Determine the (x, y) coordinate at the center of the cell enclosing the given text.  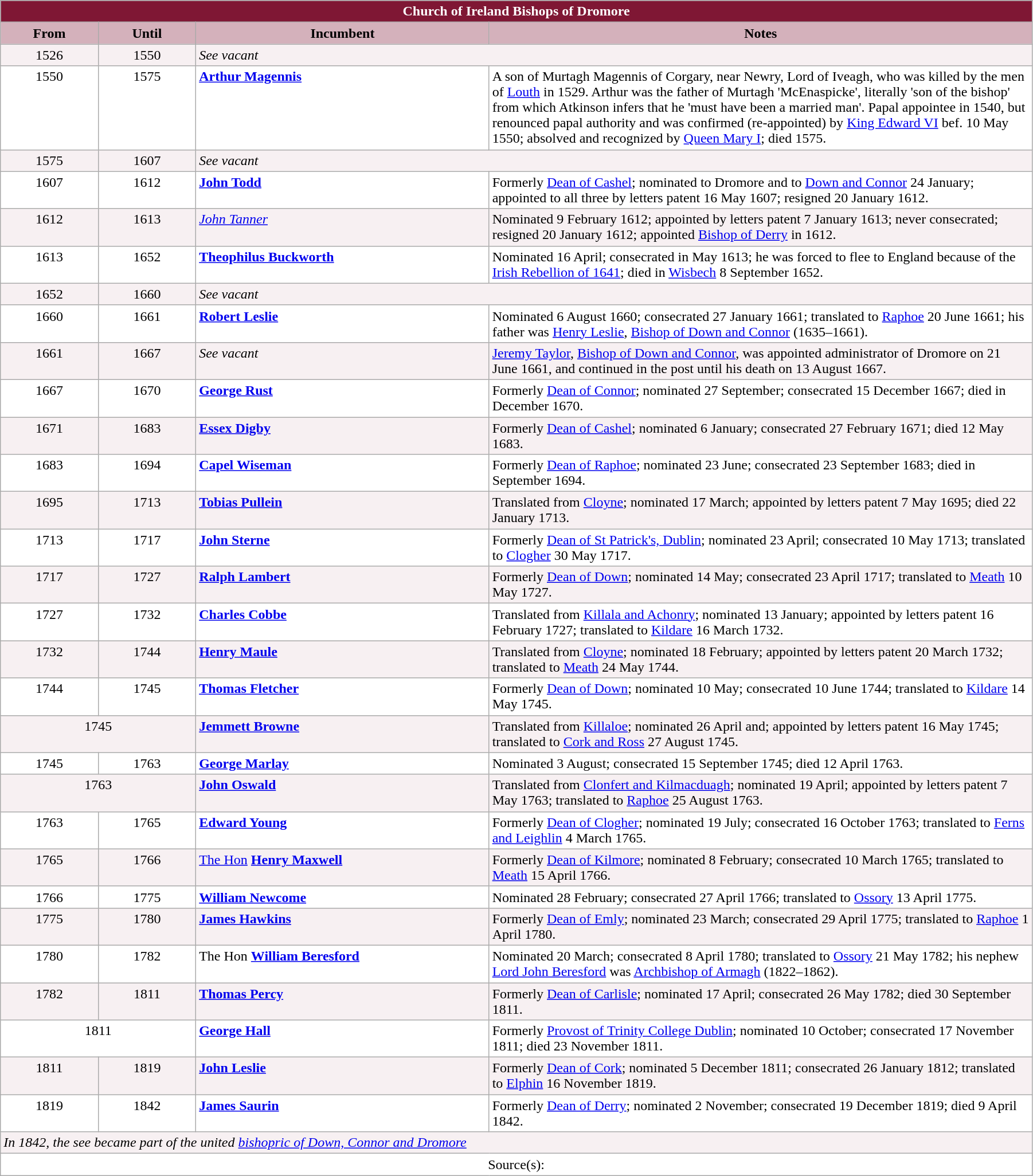
Ralph Lambert (343, 585)
1842 (147, 1113)
Formerly Dean of Kilmore; nominated 8 February; consecrated 10 March 1765; translated to Meath 15 April 1766. (760, 868)
Nominated 20 March; consecrated 8 April 1780; translated to Ossory 21 May 1782; his nephew Lord John Beresford was Archbishop of Armagh (1822–1862). (760, 964)
Formerly Dean of Raphoe; nominated 23 June; consecrated 23 September 1683; died in September 1694. (760, 473)
Nominated 3 August; consecrated 15 September 1745; died 12 April 1763. (760, 763)
Jemmett Browne (343, 734)
Charles Cobbe (343, 622)
Formerly Dean of Clogher; nominated 19 July; consecrated 16 October 1763; translated to Ferns and Leighlin 4 March 1765. (760, 830)
Formerly Dean of Down; nominated 14 May; consecrated 23 April 1717; translated to Meath 10 May 1727. (760, 585)
Formerly Dean of St Patrick's, Dublin; nominated 23 April; consecrated 10 May 1713; translated to Clogher 30 May 1717. (760, 548)
Notes (760, 33)
Formerly Dean of Emly; nominated 23 March; consecrated 29 April 1775; translated to Raphoe 1 April 1780. (760, 926)
Until (147, 33)
John Todd (343, 190)
Capel Wiseman (343, 473)
Formerly Dean of Carlisle; nominated 17 April; consecrated 26 May 1782; died 30 September 1811. (760, 1001)
Translated from Clonfert and Kilmacduagh; nominated 19 April; appointed by letters patent 7 May 1763; translated to Raphoe 25 August 1763. (760, 793)
James Saurin (343, 1113)
Source(s): (516, 1165)
In 1842, the see became part of the united bishopric of Down, Connor and Dromore (516, 1143)
The Hon Henry Maxwell (343, 868)
Nominated 28 February; consecrated 27 April 1766; translated to Ossory 13 April 1775. (760, 897)
Church of Ireland Bishops of Dromore (516, 11)
George Marlay (343, 763)
Edward Young (343, 830)
1671 (49, 436)
Formerly Provost of Trinity College Dublin; nominated 10 October; consecrated 17 November 1811; died 23 November 1811. (760, 1038)
Thomas Fletcher (343, 697)
Translated from Cloyne; nominated 18 February; appointed by letters patent 20 March 1732; translated to Meath 24 May 1744. (760, 659)
Incumbent (343, 33)
Translated from Cloyne; nominated 17 March; appointed by letters patent 7 May 1695; died 22 January 1713. (760, 510)
Essex Digby (343, 436)
1670 (147, 398)
1526 (49, 55)
Formerly Dean of Cashel; nominated 6 January; consecrated 27 February 1671; died 12 May 1683. (760, 436)
Theophilus Buckworth (343, 265)
William Newcome (343, 897)
Formerly Dean of Cork; nominated 5 December 1811; consecrated 26 January 1812; translated to Elphin 16 November 1819. (760, 1076)
George Rust (343, 398)
Formerly Dean of Connor; nominated 27 September; consecrated 15 December 1667; died in December 1670. (760, 398)
Thomas Percy (343, 1001)
George Hall (343, 1038)
John Oswald (343, 793)
1694 (147, 473)
John Sterne (343, 548)
Robert Leslie (343, 323)
Arthur Magennis (343, 108)
John Tanner (343, 227)
John Leslie (343, 1076)
Translated from Killaloe; nominated 26 April and; appointed by letters patent 16 May 1745; translated to Cork and Ross 27 August 1745. (760, 734)
Formerly Dean of Down; nominated 10 May; consecrated 10 June 1744; translated to Kildare 14 May 1745. (760, 697)
Tobias Pullein (343, 510)
James Hawkins (343, 926)
1695 (49, 510)
Henry Maule (343, 659)
Formerly Dean of Derry; nominated 2 November; consecrated 19 December 1819; died 9 April 1842. (760, 1113)
From (49, 33)
Translated from Killala and Achonry; nominated 13 January; appointed by letters patent 16 February 1727; translated to Kildare 16 March 1732. (760, 622)
The Hon William Beresford (343, 964)
